Identify which cell holds the provided text, then report its (X, Y) central coordinate. 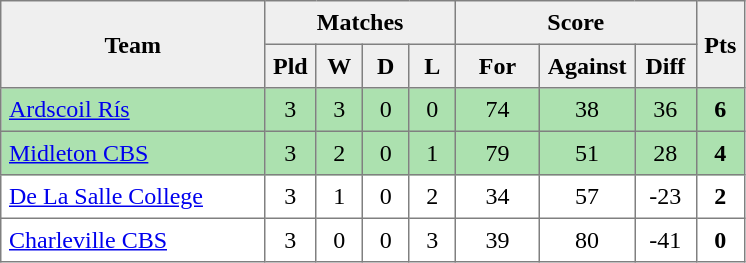
Pld (290, 66)
6 (720, 110)
W (339, 66)
57 (586, 197)
Ardscoil Rís (133, 110)
34 (497, 197)
Team (133, 44)
38 (586, 110)
28 (666, 153)
Diff (666, 66)
36 (666, 110)
Charleville CBS (133, 240)
51 (586, 153)
De La Salle College (133, 197)
-23 (666, 197)
-41 (666, 240)
39 (497, 240)
80 (586, 240)
Midleton CBS (133, 153)
L (432, 66)
For (497, 66)
79 (497, 153)
4 (720, 153)
D (385, 66)
Against (586, 66)
74 (497, 110)
Pts (720, 44)
Matches (360, 23)
Score (576, 23)
